Pinpoint the cell where the given text exists, returning its [x, y] midpoint coordinate. 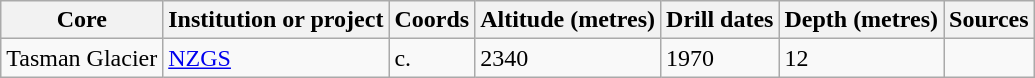
1970 [720, 58]
Tasman Glacier [82, 58]
Altitude (metres) [568, 20]
Institution or project [276, 20]
NZGS [276, 58]
c. [432, 58]
Drill dates [720, 20]
Coords [432, 20]
Sources [990, 20]
Depth (metres) [862, 20]
Core [82, 20]
12 [862, 58]
2340 [568, 58]
